Search for the cell housing the specified text and yield its [X, Y] center coordinate. 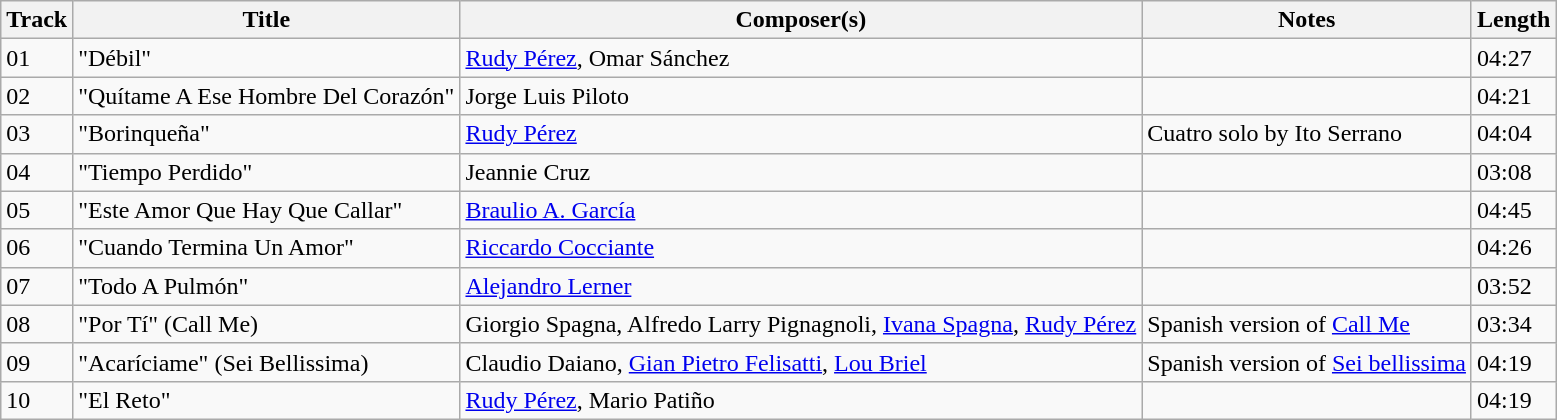
03:52 [1513, 286]
"Cuando Termina Un Amor" [266, 248]
"Por Tí" (Call Me) [266, 324]
08 [37, 324]
04:21 [1513, 96]
Rudy Pérez, Mario Patiño [801, 400]
09 [37, 362]
03:34 [1513, 324]
Jeannie Cruz [801, 172]
Riccardo Cocciante [801, 248]
Length [1513, 20]
01 [37, 58]
Giorgio Spagna, Alfredo Larry Pignagnoli, Ivana Spagna, Rudy Pérez [801, 324]
02 [37, 96]
06 [37, 248]
04:27 [1513, 58]
04 [37, 172]
"Tiempo Perdido" [266, 172]
Jorge Luis Piloto [801, 96]
Spanish version of Call Me [1307, 324]
Rudy Pérez, Omar Sánchez [801, 58]
"Acaríciame" (Sei Bellissima) [266, 362]
Track [37, 20]
Cuatro solo by Ito Serrano [1307, 134]
"Débil" [266, 58]
Braulio A. García [801, 210]
"Borinqueña" [266, 134]
Alejandro Lerner [801, 286]
Notes [1307, 20]
04:45 [1513, 210]
Claudio Daiano, Gian Pietro Felisatti, Lou Briel [801, 362]
Composer(s) [801, 20]
04:26 [1513, 248]
10 [37, 400]
Rudy Pérez [801, 134]
03 [37, 134]
07 [37, 286]
"Quítame A Ese Hombre Del Corazón" [266, 96]
"Este Amor Que Hay Que Callar" [266, 210]
"Todo A Pulmón" [266, 286]
04:04 [1513, 134]
05 [37, 210]
Title [266, 20]
"El Reto" [266, 400]
Spanish version of Sei bellissima [1307, 362]
03:08 [1513, 172]
